Pinpoint the cell where the given text exists, returning its [X, Y] midpoint coordinate. 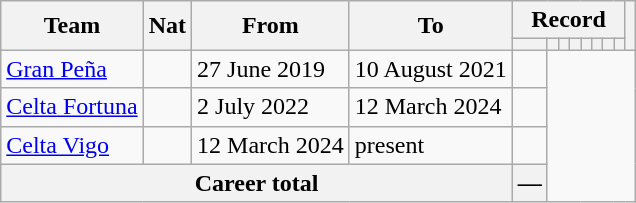
Record [568, 20]
Celta Fortuna [72, 107]
Celta Vigo [72, 145]
— [530, 183]
Team [72, 26]
10 August 2021 [430, 69]
Career total [257, 183]
Gran Peña [72, 69]
2 July 2022 [271, 107]
Nat [167, 26]
27 June 2019 [271, 69]
To [430, 26]
present [430, 145]
From [271, 26]
